For the text-containing cell, return its midpoint in [X, Y] coordinate format. 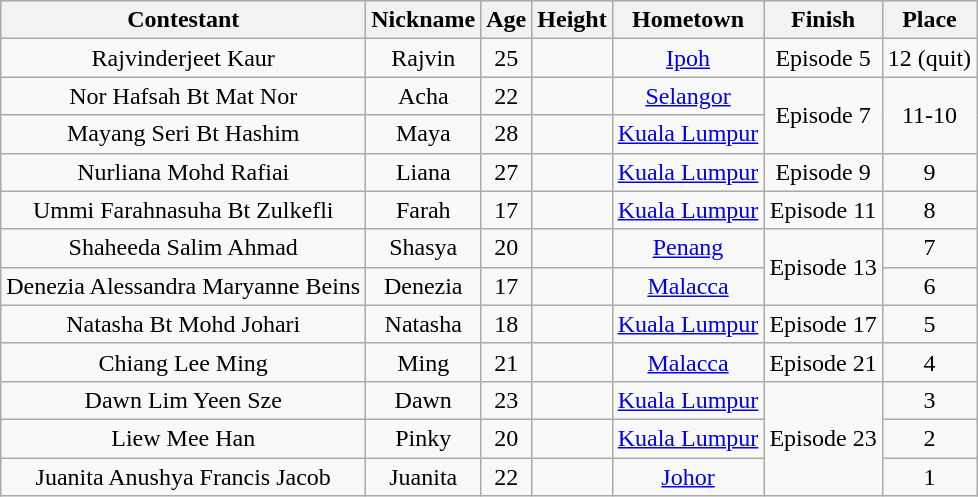
Dawn Lim Yeen Sze [184, 400]
Contestant [184, 20]
7 [929, 248]
9 [929, 172]
Episode 11 [823, 210]
Episode 9 [823, 172]
Age [506, 20]
Denezia [424, 286]
Rajvinderjeet Kaur [184, 58]
Shasya [424, 248]
Juanita Anushya Francis Jacob [184, 477]
Liew Mee Han [184, 438]
6 [929, 286]
Ipoh [688, 58]
Ummi Farahnasuha Bt Zulkefli [184, 210]
25 [506, 58]
27 [506, 172]
4 [929, 362]
Shaheeda Salim Ahmad [184, 248]
Episode 5 [823, 58]
Farah [424, 210]
Episode 23 [823, 438]
Episode 7 [823, 115]
23 [506, 400]
18 [506, 324]
Johor [688, 477]
Hometown [688, 20]
Dawn [424, 400]
Nor Hafsah Bt Mat Nor [184, 96]
Episode 17 [823, 324]
Nickname [424, 20]
Place [929, 20]
Episode 21 [823, 362]
Natasha Bt Mohd Johari [184, 324]
Finish [823, 20]
Penang [688, 248]
Selangor [688, 96]
1 [929, 477]
11-10 [929, 115]
Rajvin [424, 58]
Chiang Lee Ming [184, 362]
Pinky [424, 438]
Height [572, 20]
28 [506, 134]
Nurliana Mohd Rafiai [184, 172]
3 [929, 400]
Maya [424, 134]
21 [506, 362]
12 (quit) [929, 58]
Mayang Seri Bt Hashim [184, 134]
Episode 13 [823, 267]
Natasha [424, 324]
Juanita [424, 477]
8 [929, 210]
Liana [424, 172]
Ming [424, 362]
5 [929, 324]
Denezia Alessandra Maryanne Beins [184, 286]
Acha [424, 96]
2 [929, 438]
